For the text-containing cell, return its midpoint in [x, y] coordinate format. 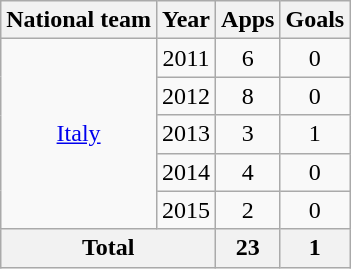
6 [248, 58]
2012 [186, 96]
Apps [248, 20]
23 [248, 248]
Italy [79, 134]
Total [108, 248]
2013 [186, 134]
3 [248, 134]
Goals [315, 20]
Year [186, 20]
2011 [186, 58]
National team [79, 20]
2015 [186, 210]
4 [248, 172]
2014 [186, 172]
8 [248, 96]
2 [248, 210]
